Locate the cell with the specified text and output its (X, Y) center coordinate. 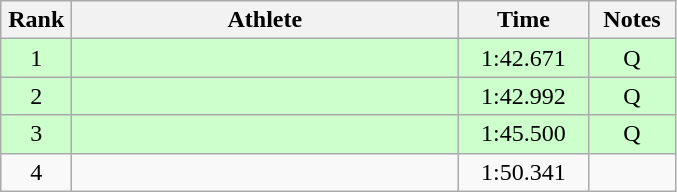
Time (524, 20)
Athlete (265, 20)
2 (36, 96)
1 (36, 58)
1:45.500 (524, 134)
1:50.341 (524, 172)
4 (36, 172)
Rank (36, 20)
3 (36, 134)
1:42.992 (524, 96)
Notes (632, 20)
1:42.671 (524, 58)
